Provide the [x, y] coordinate of the cell's center where the given text is located.  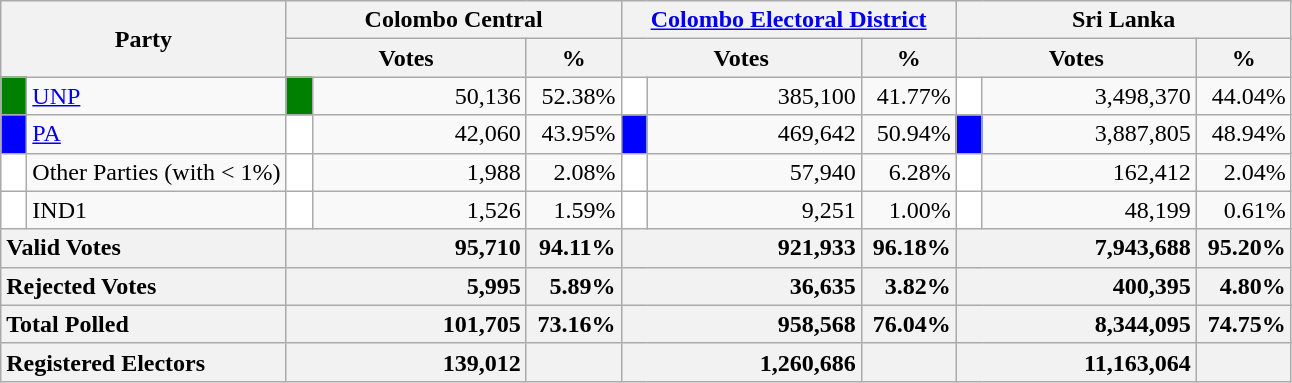
5,995 [406, 286]
UNP [156, 96]
7,943,688 [1076, 248]
Rejected Votes [144, 286]
3,498,370 [1089, 96]
Other Parties (with < 1%) [156, 172]
76.04% [908, 324]
52.38% [574, 96]
73.16% [574, 324]
4.80% [1244, 286]
385,100 [754, 96]
95,710 [406, 248]
1.59% [574, 210]
921,933 [741, 248]
50.94% [908, 134]
3,887,805 [1089, 134]
Colombo Central [454, 20]
9,251 [754, 210]
1,260,686 [741, 362]
IND1 [156, 210]
94.11% [574, 248]
1.00% [908, 210]
139,012 [406, 362]
Registered Electors [144, 362]
95.20% [1244, 248]
1,526 [419, 210]
5.89% [574, 286]
Colombo Electoral District [788, 20]
8,344,095 [1076, 324]
96.18% [908, 248]
42,060 [419, 134]
6.28% [908, 172]
Valid Votes [144, 248]
50,136 [419, 96]
958,568 [741, 324]
2.08% [574, 172]
41.77% [908, 96]
400,395 [1076, 286]
36,635 [741, 286]
Total Polled [144, 324]
PA [156, 134]
2.04% [1244, 172]
3.82% [908, 286]
Party [144, 39]
11,163,064 [1076, 362]
Sri Lanka [1124, 20]
74.75% [1244, 324]
48,199 [1089, 210]
101,705 [406, 324]
57,940 [754, 172]
1,988 [419, 172]
48.94% [1244, 134]
162,412 [1089, 172]
44.04% [1244, 96]
469,642 [754, 134]
43.95% [574, 134]
0.61% [1244, 210]
